Determine the (x, y) coordinate at the center of the cell enclosing the given text.  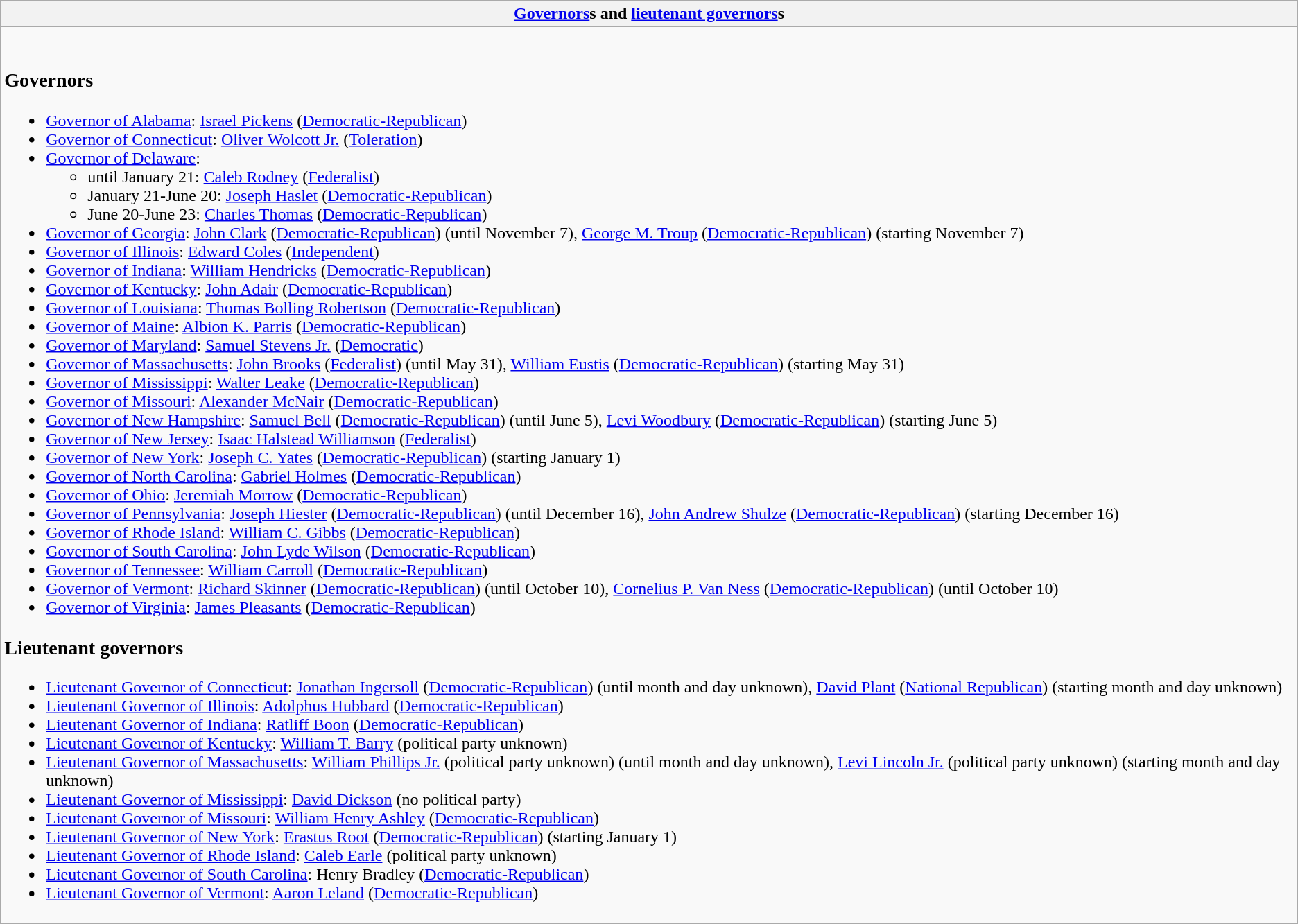
Governorss and lieutenant governorss (649, 14)
